Determine the [X, Y] coordinate at the center of the cell enclosing the given text.  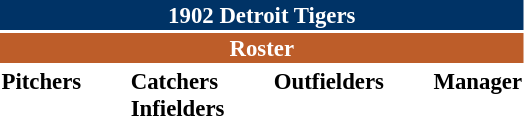
1902 Detroit Tigers [262, 15]
Roster [262, 48]
